Capture the cell that displays the provided text and extract its (X, Y) central coordinate. 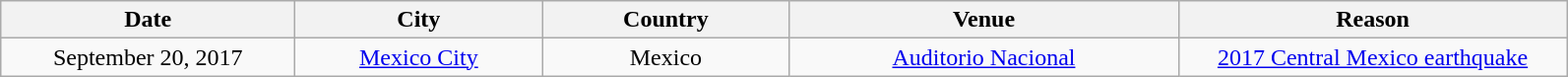
City (419, 20)
Mexico City (419, 57)
September 20, 2017 (148, 57)
Venue (984, 20)
Date (148, 20)
Reason (1372, 20)
Country (665, 20)
2017 Central Mexico earthquake (1372, 57)
Mexico (665, 57)
Auditorio Nacional (984, 57)
